Output the [X, Y] coordinate of the center of the cell containing the given text.  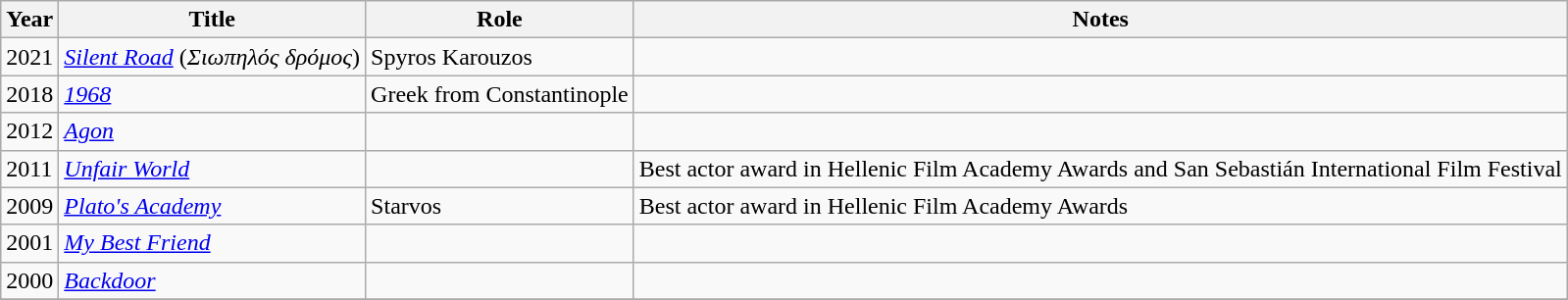
Backdoor [212, 280]
Best actor award in Hellenic Film Academy Awards and San Sebastián International Film Festival [1100, 169]
My Best Friend [212, 243]
Starvos [500, 206]
Plato's Academy [212, 206]
1968 [212, 94]
Unfair World [212, 169]
Role [500, 20]
2012 [29, 131]
Greek from Constantinople [500, 94]
Year [29, 20]
2021 [29, 57]
Title [212, 20]
2011 [29, 169]
Notes [1100, 20]
2000 [29, 280]
Agon [212, 131]
Silent Road (Σιωπηλός δρόμος) [212, 57]
2018 [29, 94]
2009 [29, 206]
2001 [29, 243]
Spyros Karouzos [500, 57]
Best actor award in Hellenic Film Academy Awards [1100, 206]
